Return [X, Y] of the center of cell containing provided text 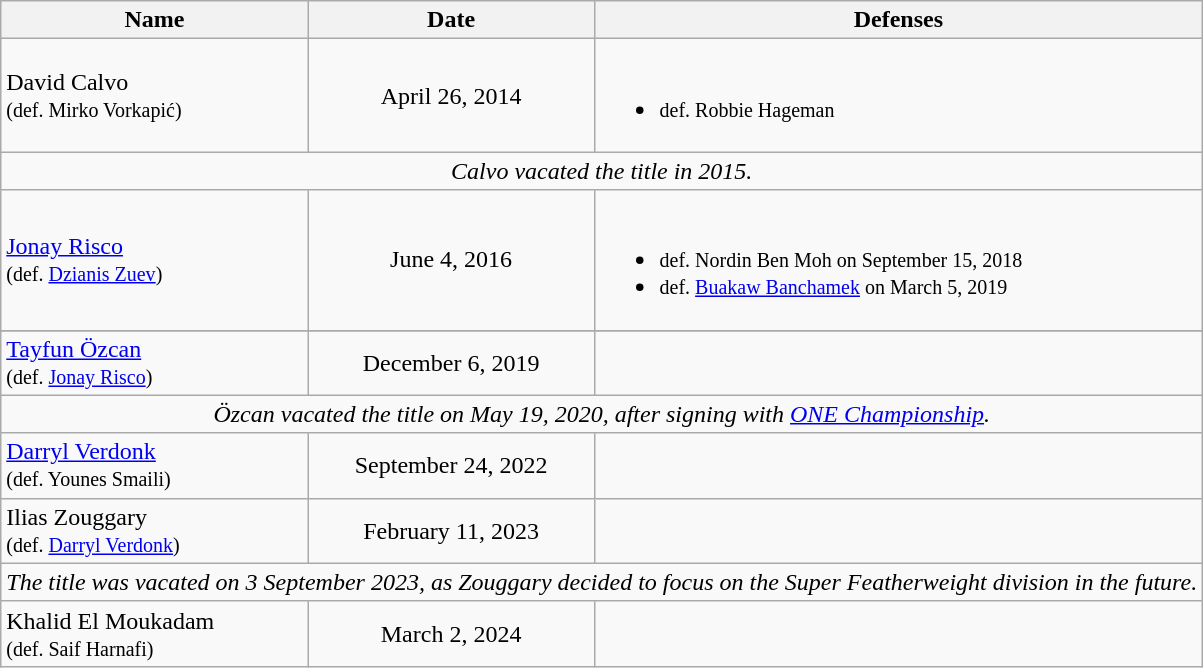
Jonay Risco (def. Dzianis Zuev) [154, 260]
April 26, 2014 [451, 96]
Khalid El Moukadam(def. Saif Harnafi) [154, 634]
Özcan vacated the title on May 19, 2020, after signing with ONE Championship. [602, 414]
June 4, 2016 [451, 260]
def. Nordin Ben Moh on September 15, 2018 def. Buakaw Banchamek on March 5, 2019 [898, 260]
September 24, 2022 [451, 466]
David Calvo (def. Mirko Vorkapić) [154, 96]
def. Robbie Hageman [898, 96]
March 2, 2024 [451, 634]
Calvo vacated the title in 2015. [602, 171]
February 11, 2023 [451, 530]
The title was vacated on 3 September 2023, as Zouggary decided to focus on the Super Featherweight division in the future. [602, 582]
December 6, 2019 [451, 362]
Name [154, 20]
Darryl Verdonk (def. Younes Smaili) [154, 466]
Date [451, 20]
Defenses [898, 20]
Ilias Zouggary (def. Darryl Verdonk) [154, 530]
Tayfun Özcan (def. Jonay Risco) [154, 362]
